Return [x, y] of the center of cell containing provided text 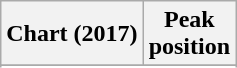
Peakposition [189, 34]
Chart (2017) [72, 34]
